Detect which cell encompasses the target text, then output its [X, Y] center coordinate. 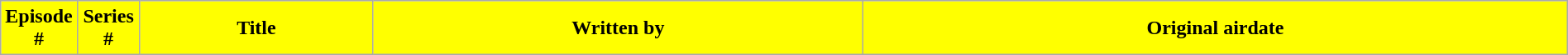
Series# [108, 28]
Original airdate [1216, 28]
Title [256, 28]
Written by [619, 28]
Episode# [39, 28]
